For the text-containing cell, return its midpoint in [x, y] coordinate format. 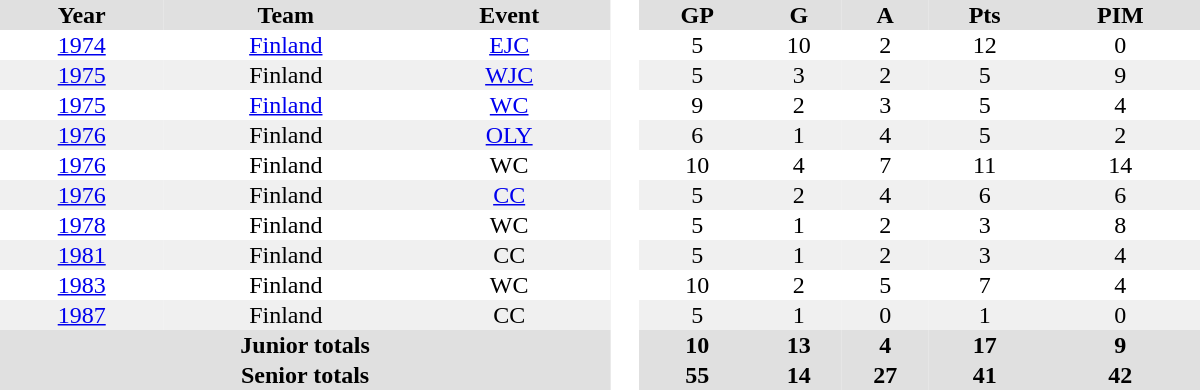
42 [1120, 375]
WJC [509, 75]
Event [509, 15]
PIM [1120, 15]
17 [985, 345]
1987 [82, 315]
Senior totals [305, 375]
27 [886, 375]
Pts [985, 15]
55 [697, 375]
Year [82, 15]
8 [1120, 225]
EJC [509, 45]
13 [798, 345]
1983 [82, 285]
Junior totals [305, 345]
A [886, 15]
OLY [509, 135]
1974 [82, 45]
1981 [82, 255]
G [798, 15]
11 [985, 165]
GP [697, 15]
41 [985, 375]
Team [286, 15]
1978 [82, 225]
12 [985, 45]
